Capture the cell that displays the provided text and extract its (x, y) central coordinate. 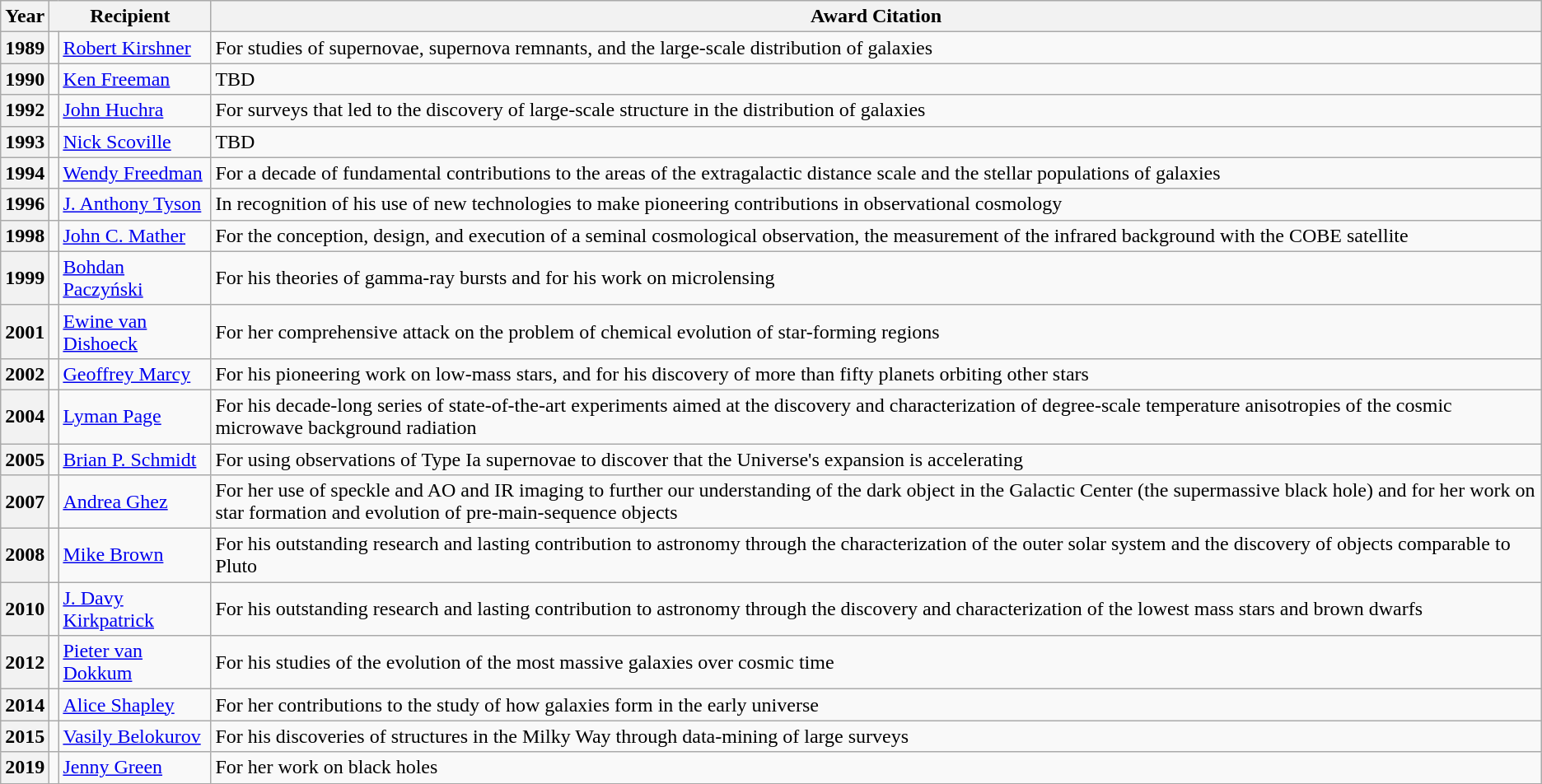
2004 (25, 417)
For the conception, design, and execution of a seminal cosmological observation, the measurement of the infrared background with the COBE satellite (876, 236)
Lyman Page (135, 417)
For his theories of gamma-ray bursts and for his work on microlensing (876, 278)
For his pioneering work on low-mass stars, and for his discovery of more than fifty planets orbiting other stars (876, 374)
Bohdan Paczyński (135, 278)
Robert Kirshner (135, 48)
2002 (25, 374)
Mike Brown (135, 555)
1993 (25, 142)
Brian P. Schmidt (135, 459)
Vasily Belokurov (135, 736)
2015 (25, 736)
J. Anthony Tyson (135, 204)
Geoffrey Marcy (135, 374)
For her work on black holes (876, 768)
2007 (25, 502)
1992 (25, 110)
For his studies of the evolution of the most massive galaxies over cosmic time (876, 662)
In recognition of his use of new technologies to make pioneering contributions in observational cosmology (876, 204)
Ewine van Dishoeck (135, 331)
For studies of supernovae, supernova remnants, and the large-scale distribution of galaxies (876, 48)
Alice Shapley (135, 705)
For using observations of Type Ia supernovae to discover that the Universe's expansion is accelerating (876, 459)
For surveys that led to the discovery of large-scale structure in the distribution of galaxies (876, 110)
John C. Mather (135, 236)
For a decade of fundamental contributions to the areas of the extragalactic distance scale and the stellar populations of galaxies (876, 173)
Jenny Green (135, 768)
2010 (25, 609)
For her comprehensive attack on the problem of chemical evolution of star-forming regions (876, 331)
2001 (25, 331)
Year (25, 16)
1996 (25, 204)
For her contributions to the study of how galaxies form in the early universe (876, 705)
2008 (25, 555)
2012 (25, 662)
2019 (25, 768)
J. Davy Kirkpatrick (135, 609)
Ken Freeman (135, 79)
Award Citation (876, 16)
Recipient (130, 16)
Nick Scoville (135, 142)
1994 (25, 173)
John Huchra (135, 110)
Pieter van Dokkum (135, 662)
1989 (25, 48)
Wendy Freedman (135, 173)
1990 (25, 79)
For his discoveries of structures in the Milky Way through data-mining of large surveys (876, 736)
Andrea Ghez (135, 502)
1999 (25, 278)
2005 (25, 459)
2014 (25, 705)
1998 (25, 236)
